Scan for the cell matching the given text and deliver its [X, Y] coordinate at center. 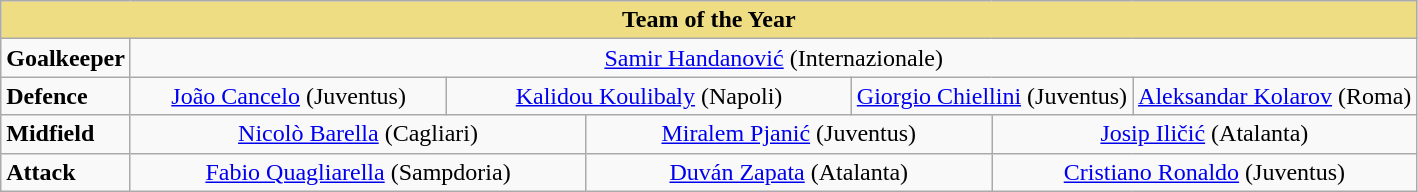
Midfield [66, 134]
João Cancelo (Juventus) [288, 96]
Team of the Year [709, 20]
Duván Zapata (Atalanta) [789, 172]
Cristiano Ronaldo (Juventus) [1204, 172]
Aleksandar Kolarov (Roma) [1275, 96]
Kalidou Koulibaly (Napoli) [650, 96]
Defence [66, 96]
Giorgio Chiellini (Juventus) [992, 96]
Goalkeeper [66, 58]
Nicolò Barella (Cagliari) [358, 134]
Josip Iličić (Atalanta) [1204, 134]
Attack [66, 172]
Fabio Quagliarella (Sampdoria) [358, 172]
Miralem Pjanić (Juventus) [789, 134]
Samir Handanović (Internazionale) [773, 58]
